Provide the (X, Y) coordinate of the cell's center where the given text is located.  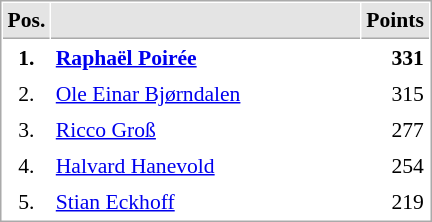
331 (396, 57)
Halvard Hanevold (206, 165)
Pos. (26, 21)
315 (396, 93)
Raphaël Poirée (206, 57)
Ricco Groß (206, 129)
5. (26, 201)
2. (26, 93)
Ole Einar Bjørndalen (206, 93)
Points (396, 21)
277 (396, 129)
3. (26, 129)
1. (26, 57)
254 (396, 165)
219 (396, 201)
Stian Eckhoff (206, 201)
4. (26, 165)
